Provide the [X, Y] coordinate of the cell's center where the given text is located.  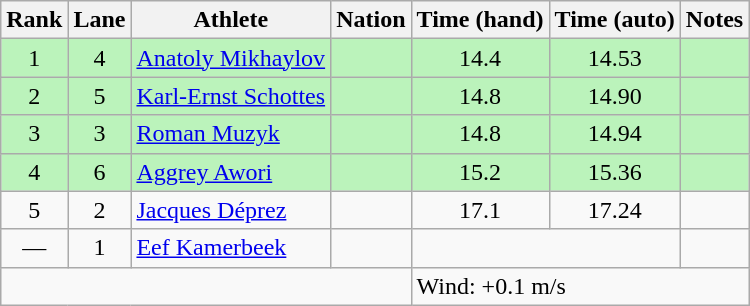
Aggrey Awori [231, 172]
Rank [34, 20]
15.2 [480, 172]
Jacques Déprez [231, 210]
Nation [371, 20]
14.94 [614, 134]
Time (hand) [480, 20]
Eef Kamerbeek [231, 248]
Roman Muzyk [231, 134]
14.90 [614, 96]
Karl-Ernst Schottes [231, 96]
Anatoly Mikhaylov [231, 58]
Wind: +0.1 m/s [580, 286]
6 [100, 172]
14.4 [480, 58]
Time (auto) [614, 20]
17.24 [614, 210]
14.53 [614, 58]
— [34, 248]
17.1 [480, 210]
Athlete [231, 20]
15.36 [614, 172]
Notes [714, 20]
Lane [100, 20]
